Scan for the cell matching the given text and deliver its [x, y] coordinate at center. 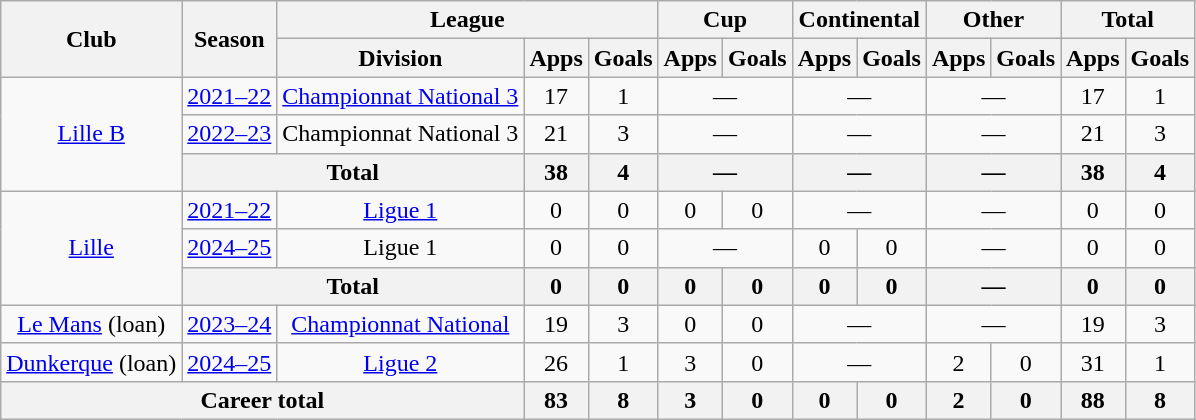
Dunkerque (loan) [92, 362]
League [468, 20]
Cup [725, 20]
2022–23 [230, 134]
26 [556, 362]
Lille [92, 248]
Other [993, 20]
Le Mans (loan) [92, 324]
Career total [262, 400]
Continental [859, 20]
83 [556, 400]
Championnat National [400, 324]
Club [92, 39]
Ligue 2 [400, 362]
Division [400, 58]
88 [1093, 400]
Season [230, 39]
2023–24 [230, 324]
Lille B [92, 134]
31 [1093, 362]
